For the text-containing cell, return its midpoint in [x, y] coordinate format. 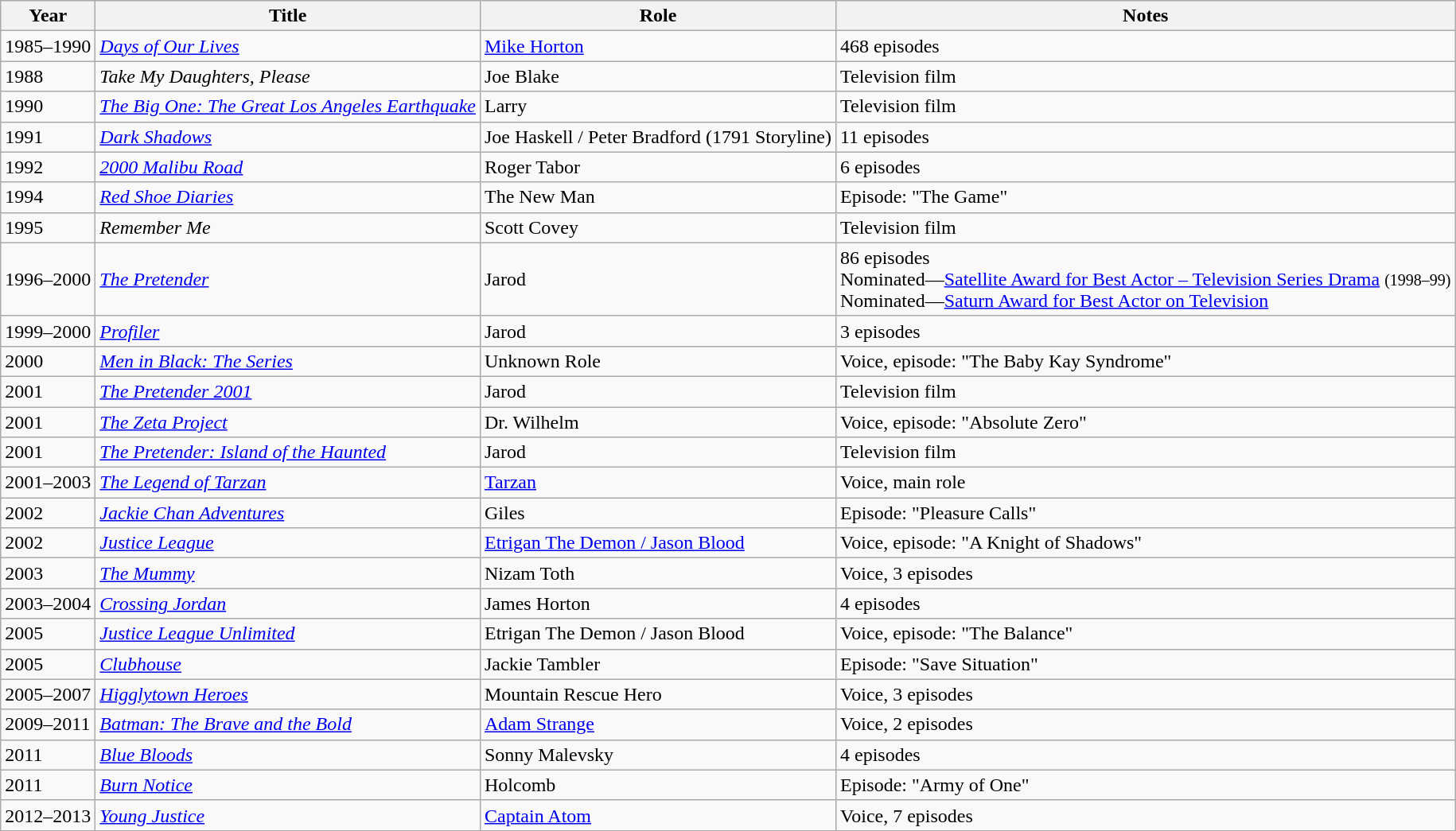
Burn Notice [288, 785]
Adam Strange [657, 724]
2003 [48, 573]
1996–2000 [48, 279]
Voice, main role [1146, 483]
Dr. Wilhelm [657, 422]
Scott Covey [657, 227]
Men in Black: The Series [288, 361]
Episode: "The Game" [1146, 197]
Giles [657, 513]
1988 [48, 76]
2001–2003 [48, 483]
The Big One: The Great Los Angeles Earthquake [288, 107]
2000 [48, 361]
1985–1990 [48, 46]
Days of Our Lives [288, 46]
Blue Bloods [288, 755]
The Zeta Project [288, 422]
Voice, episode: "A Knight of Shadows" [1146, 543]
Dark Shadows [288, 137]
Crossing Jordan [288, 604]
Mike Horton [657, 46]
Red Shoe Diaries [288, 197]
1995 [48, 227]
2009–2011 [48, 724]
Role [657, 16]
1994 [48, 197]
Justice League [288, 543]
Larry [657, 107]
Mountain Rescue Hero [657, 694]
Voice, episode: "The Baby Kay Syndrome" [1146, 361]
Captain Atom [657, 815]
11 episodes [1146, 137]
Notes [1146, 16]
The Pretender [288, 279]
86 episodesNominated—Satellite Award for Best Actor – Television Series Drama (1998–99)Nominated—Saturn Award for Best Actor on Television [1146, 279]
Remember Me [288, 227]
Unknown Role [657, 361]
The Pretender: Island of the Haunted [288, 452]
Year [48, 16]
Take My Daughters, Please [288, 76]
Roger Tabor [657, 167]
Tarzan [657, 483]
Young Justice [288, 815]
Jackie Tambler [657, 664]
Joe Haskell / Peter Bradford (1791 Storyline) [657, 137]
James Horton [657, 604]
The Legend of Tarzan [288, 483]
Episode: "Army of One" [1146, 785]
Title [288, 16]
Joe Blake [657, 76]
Holcomb [657, 785]
Clubhouse [288, 664]
Batman: The Brave and the Bold [288, 724]
Voice, 2 episodes [1146, 724]
2005–2007 [48, 694]
Jackie Chan Adventures [288, 513]
Voice, 7 episodes [1146, 815]
468 episodes [1146, 46]
1990 [48, 107]
Voice, episode: "The Balance" [1146, 634]
2003–2004 [48, 604]
3 episodes [1146, 331]
The New Man [657, 197]
6 episodes [1146, 167]
The Pretender 2001 [288, 391]
Higglytown Heroes [288, 694]
Justice League Unlimited [288, 634]
Nizam Toth [657, 573]
Episode: "Pleasure Calls" [1146, 513]
2012–2013 [48, 815]
Episode: "Save Situation" [1146, 664]
1999–2000 [48, 331]
1991 [48, 137]
Profiler [288, 331]
Sonny Malevsky [657, 755]
1992 [48, 167]
2000 Malibu Road [288, 167]
The Mummy [288, 573]
Voice, episode: "Absolute Zero" [1146, 422]
